Identify which cell holds the provided text, then report its (X, Y) central coordinate. 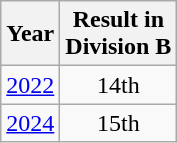
15th (118, 123)
Result inDivision B (118, 34)
2022 (30, 85)
Year (30, 34)
2024 (30, 123)
14th (118, 85)
